From the cell containing the given text, extract its center point as [x, y] coordinate. 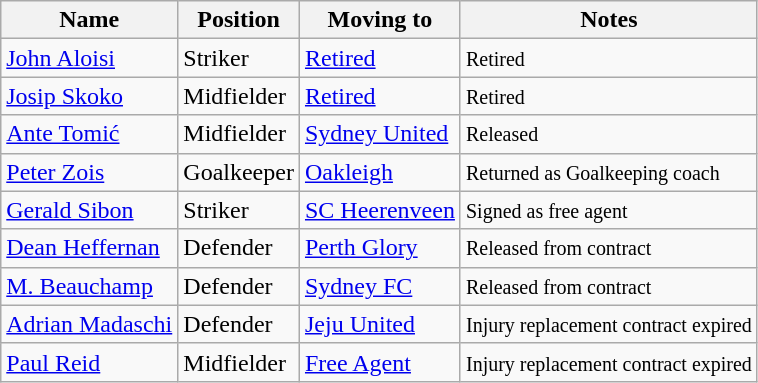
Goalkeeper [239, 172]
Moving to [380, 20]
SC Heerenveen [380, 210]
Position [239, 20]
Adrian Madaschi [90, 324]
Sydney United [380, 134]
Sydney FC [380, 286]
Paul Reid [90, 362]
Dean Heffernan [90, 248]
Gerald Sibon [90, 210]
Jeju United [380, 324]
Notes [608, 20]
Josip Skoko [90, 96]
Oakleigh [380, 172]
Ante Tomić [90, 134]
John Aloisi [90, 58]
M. Beauchamp [90, 286]
Signed as free agent [608, 210]
Released [608, 134]
Free Agent [380, 362]
Perth Glory [380, 248]
Returned as Goalkeeping coach [608, 172]
Name [90, 20]
Peter Zois [90, 172]
